Search for the cell housing the specified text and yield its (X, Y) center coordinate. 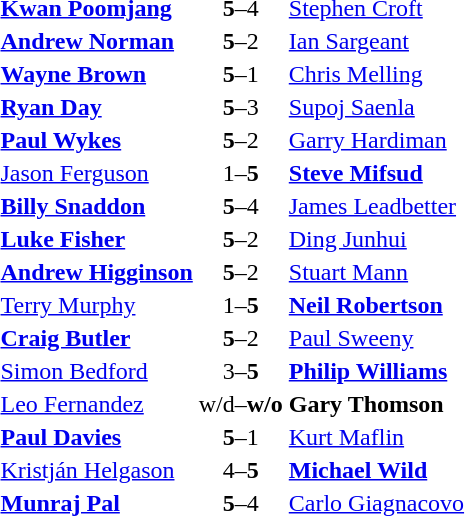
Ian Sargeant (376, 41)
Ding Junhui (376, 239)
Kurt Maflin (376, 437)
Philip Williams (376, 371)
5–4 (240, 206)
5–3 (240, 107)
4–5 (240, 470)
Supoj Saenla (376, 107)
Paul Sweeny (376, 338)
3–5 (240, 371)
Michael Wild (376, 470)
Steve Mifsud (376, 173)
Stuart Mann (376, 272)
James Leadbetter (376, 206)
Chris Melling (376, 74)
w/d–w/o (240, 404)
Neil Robertson (376, 305)
Garry Hardiman (376, 140)
Gary Thomson (376, 404)
